Provide the [x, y] coordinate of the cell's center where the given text is located.  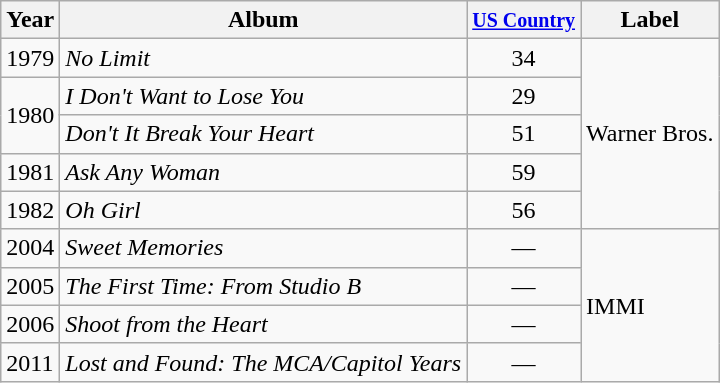
Label [650, 20]
29 [524, 96]
Year [30, 20]
59 [524, 172]
Shoot from the Heart [264, 324]
2006 [30, 324]
2011 [30, 362]
1979 [30, 58]
Sweet Memories [264, 248]
1982 [30, 210]
34 [524, 58]
Oh Girl [264, 210]
1980 [30, 115]
Ask Any Woman [264, 172]
US Country [524, 20]
1981 [30, 172]
The First Time: From Studio B [264, 286]
IMMI [650, 305]
Don't It Break Your Heart [264, 134]
2005 [30, 286]
Warner Bros. [650, 134]
2004 [30, 248]
Album [264, 20]
I Don't Want to Lose You [264, 96]
Lost and Found: The MCA/Capitol Years [264, 362]
56 [524, 210]
No Limit [264, 58]
51 [524, 134]
